Pinpoint the cell where the given text exists, returning its (x, y) midpoint coordinate. 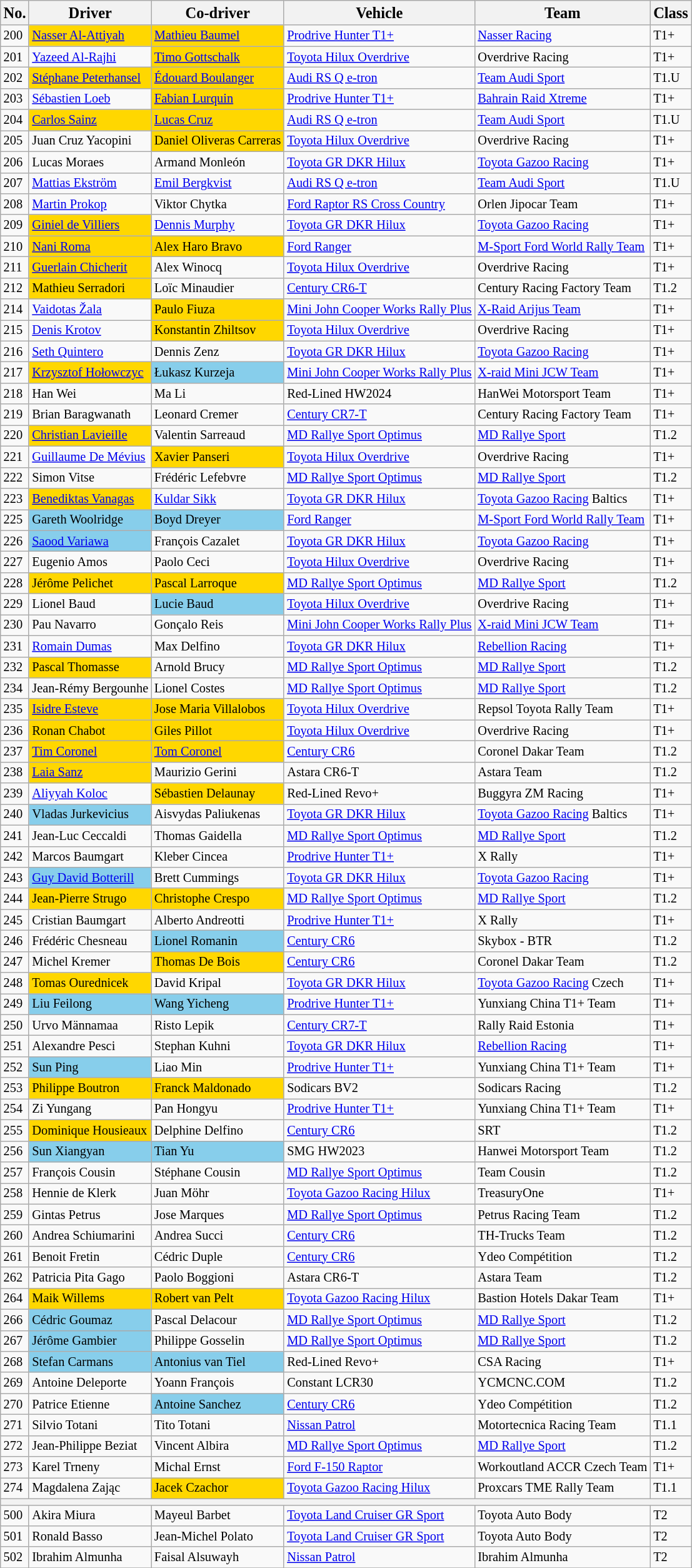
Boyd Dreyer (218, 520)
200 (15, 36)
261 (15, 1257)
207 (15, 183)
206 (15, 162)
Krzysztof Hołowczyc (90, 372)
Patrice Etienne (90, 1404)
Thomas Gaidella (218, 836)
202 (15, 78)
Team Cousin (563, 1172)
Paolo Boggioni (218, 1278)
Saood Variawa (90, 541)
232 (15, 667)
Thomas De Bois (218, 962)
205 (15, 141)
250 (15, 1025)
221 (15, 457)
Frédéric Chesneau (90, 941)
Ronan Chabot (90, 731)
266 (15, 1320)
Co-driver (218, 13)
255 (15, 1130)
258 (15, 1193)
Lucas Moraes (90, 162)
Giles Pillot (218, 731)
Buggyra ZM Racing (563, 794)
Wang Yicheng (218, 1004)
248 (15, 983)
Antonius van Tiel (218, 1362)
214 (15, 310)
Red-Lined HW2024 (379, 393)
244 (15, 899)
249 (15, 1004)
Andrea Schiumarini (90, 1235)
Ronald Basso (90, 1536)
Ma Li (218, 393)
219 (15, 415)
Antoine Deleporte (90, 1383)
Dennis Murphy (218, 225)
Guy David Botterill (90, 878)
Han Wei (90, 393)
253 (15, 1088)
Laia Sanz (90, 772)
208 (15, 204)
Lionel Costes (218, 688)
257 (15, 1172)
Benoit Fretin (90, 1257)
Robert van Pelt (218, 1298)
Lionel Romanin (218, 941)
Édouard Boulanger (218, 78)
TreasuryOne (563, 1193)
Guillaume De Mévius (90, 457)
216 (15, 352)
Tito Totani (218, 1425)
Proxcars TME Rally Team (563, 1488)
Emil Bergkvist (218, 183)
240 (15, 814)
Cristian Baumgart (90, 920)
228 (15, 583)
225 (15, 520)
268 (15, 1362)
Alexandre Pesci (90, 1046)
Tomas Ourednicek (90, 983)
Giniel de Villiers (90, 225)
Pau Navarro (90, 625)
251 (15, 1046)
238 (15, 772)
230 (15, 625)
Philippe Boutron (90, 1088)
Constant LCR30 (379, 1383)
Jean-Luc Ceccaldi (90, 836)
274 (15, 1488)
Nani Roma (90, 246)
Pascal Delacour (218, 1320)
239 (15, 794)
Vincent Albira (218, 1446)
209 (15, 225)
Sébastien Loeb (90, 99)
220 (15, 435)
234 (15, 688)
Martin Prokop (90, 204)
Romain Dumas (90, 646)
Valentin Sarreaud (218, 435)
247 (15, 962)
Vaidotas Žala (90, 310)
SMG HW2023 (379, 1151)
Tian Yu (218, 1151)
Nasser Al-Attiyah (90, 36)
Class (670, 13)
Kleber Cincea (218, 857)
Rally Raid Estonia (563, 1025)
Delphine Delfino (218, 1130)
270 (15, 1404)
François Cazalet (218, 541)
229 (15, 604)
Kuldar Sikk (218, 498)
Tom Coronel (218, 751)
260 (15, 1235)
Seth Quintero (90, 352)
CSA Racing (563, 1362)
Christian Lavieille (90, 435)
Team (563, 13)
Armand Monleón (218, 162)
Lucie Baud (218, 604)
Leonard Cremer (218, 415)
Zi Yungang (90, 1109)
Paulo Fiuza (218, 310)
262 (15, 1278)
Urvo Männamaa (90, 1025)
218 (15, 393)
Yazeed Al-Rajhi (90, 57)
Max Delfino (218, 646)
Maurizio Gerini (218, 772)
Alex Winocq (218, 267)
Silvio Totani (90, 1425)
David Kripal (218, 983)
Carlos Sainz (90, 120)
Sodicars BV2 (379, 1088)
Gareth Woolridge (90, 520)
500 (15, 1515)
223 (15, 498)
267 (15, 1341)
271 (15, 1425)
231 (15, 646)
Yoann François (218, 1383)
211 (15, 267)
Simon Vitse (90, 478)
Jérôme Gambier (90, 1341)
235 (15, 709)
Aliyyah Koloc (90, 794)
Dennis Zenz (218, 352)
Stéphane Cousin (218, 1172)
Denis Krotov (90, 330)
Pascal Thomasse (90, 667)
Guerlain Chicherit (90, 267)
Maik Willems (90, 1298)
Vehicle (379, 13)
Liao Min (218, 1067)
Workoutland ACCR Czech Team (563, 1467)
Toyota Gazoo Racing Czech (563, 983)
Lionel Baud (90, 604)
Juan Möhr (218, 1193)
Nasser Racing (563, 36)
Mathieu Baumel (218, 36)
Pan Hongyu (218, 1109)
Mayeul Barbet (218, 1515)
Benediktas Vanagas (90, 498)
TH-Trucks Team (563, 1235)
Vladas Jurkevicius (90, 814)
Liu Feilong (90, 1004)
212 (15, 288)
241 (15, 836)
Sodicars Racing (563, 1088)
No. (15, 13)
201 (15, 57)
210 (15, 246)
Jacek Czachor (218, 1488)
Alberto Andreotti (218, 920)
Eugenio Amos (90, 562)
Faisal Alsuwayh (218, 1557)
Christophe Crespo (218, 899)
Hanwei Motorsport Team (563, 1151)
Jean-Philippe Beziat (90, 1446)
Konstantin Zhiltsov (218, 330)
217 (15, 372)
Patricia Pita Gago (90, 1278)
Isidre Esteve (90, 709)
Brian Baragwanath (90, 415)
Sun Xiangyan (90, 1151)
Jean-Michel Polato (218, 1536)
Jean-Pierre Strugo (90, 899)
Paolo Ceci (218, 562)
Franck Maldonado (218, 1088)
YCMCNC.COM (563, 1383)
Driver (90, 13)
203 (15, 99)
Jean-Rémy Bergounhe (90, 688)
Pascal Larroque (218, 583)
236 (15, 731)
Orlen Jipocar Team (563, 204)
226 (15, 541)
Risto Lepik (218, 1025)
227 (15, 562)
Tim Coronel (90, 751)
Century CR6-T (379, 288)
237 (15, 751)
Sébastien Delaunay (218, 794)
Ford Raptor RS Cross Country (379, 204)
Frédéric Lefebvre (218, 478)
242 (15, 857)
243 (15, 878)
Dominique Housieaux (90, 1130)
Cédric Goumaz (90, 1320)
François Cousin (90, 1172)
Stefan Carmans (90, 1362)
Andrea Succi (218, 1235)
Juan Cruz Yacopini (90, 141)
Mathieu Serradori (90, 288)
Skybox - BTR (563, 941)
273 (15, 1467)
259 (15, 1215)
Akira Miura (90, 1515)
Motortecnica Racing Team (563, 1425)
Alex Haro Bravo (218, 246)
Karel Trneny (90, 1467)
Bahrain Raid Xtreme (563, 99)
Daniel Oliveras Carreras (218, 141)
246 (15, 941)
Philippe Gosselin (218, 1341)
502 (15, 1557)
264 (15, 1298)
Repsol Toyota Rally Team (563, 709)
Sun Ping (90, 1067)
Jose Maria Villalobos (218, 709)
272 (15, 1446)
Brett Cummings (218, 878)
SRT (563, 1130)
Gintas Petrus (90, 1215)
269 (15, 1383)
Łukasz Kurzeja (218, 372)
Stephan Kuhni (218, 1046)
Viktor Chytka (218, 204)
Stéphane Peterhansel (90, 78)
Cédric Duple (218, 1257)
Timo Gottschalk (218, 57)
Michel Kremer (90, 962)
X-Raid Arijus Team (563, 310)
501 (15, 1536)
Jérôme Pelichet (90, 583)
254 (15, 1109)
Mattias Ekström (90, 183)
Jose Marques (218, 1215)
Michal Ernst (218, 1467)
Ford F-150 Raptor (379, 1467)
Magdalena Zając (90, 1488)
Lucas Cruz (218, 120)
245 (15, 920)
Antoine Sanchez (218, 1404)
Loïc Minaudier (218, 288)
Xavier Panseri (218, 457)
Marcos Baumgart (90, 857)
HanWei Motorsport Team (563, 393)
Bastion Hotels Dakar Team (563, 1298)
Fabian Lurquin (218, 99)
252 (15, 1067)
Aisvydas Paliukenas (218, 814)
204 (15, 120)
Petrus Racing Team (563, 1215)
256 (15, 1151)
Hennie de Klerk (90, 1193)
215 (15, 330)
Gonçalo Reis (218, 625)
222 (15, 478)
Arnold Brucy (218, 667)
